Identify which cell holds the provided text, then report its [x, y] central coordinate. 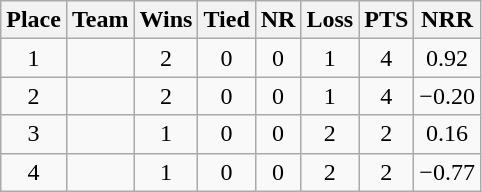
Place [34, 20]
Loss [330, 20]
0.16 [448, 134]
3 [34, 134]
Wins [166, 20]
NRR [448, 20]
Team [100, 20]
PTS [386, 20]
−0.20 [448, 96]
Tied [226, 20]
NR [278, 20]
0.92 [448, 58]
−0.77 [448, 172]
